Return [x, y] of the center of cell containing provided text 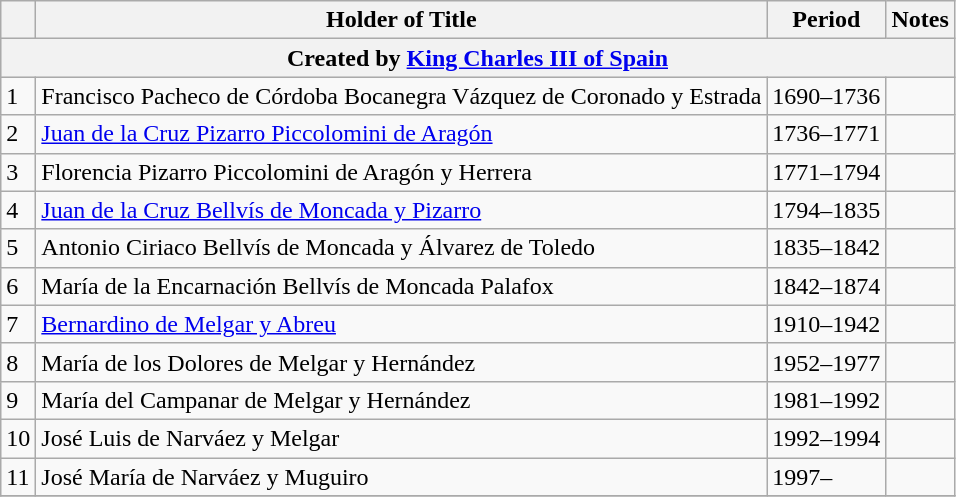
Period [826, 20]
María de la Encarnación Bellvís de Moncada Palafox [402, 286]
Francisco Pacheco de Córdoba Bocanegra Vázquez de Coronado y Estrada [402, 96]
7 [18, 324]
Juan de la Cruz Bellvís de Moncada y Pizarro [402, 210]
5 [18, 248]
1997– [826, 477]
Notes [920, 20]
Created by King Charles III of Spain [478, 58]
1952–1977 [826, 362]
6 [18, 286]
9 [18, 400]
3 [18, 172]
1690–1736 [826, 96]
1981–1992 [826, 400]
1992–1994 [826, 438]
José María de Narváez y Muguiro [402, 477]
1 [18, 96]
11 [18, 477]
1771–1794 [826, 172]
Bernardino de Melgar y Abreu [402, 324]
1835–1842 [826, 248]
4 [18, 210]
Juan de la Cruz Pizarro Piccolomini de Aragón [402, 134]
Antonio Ciriaco Bellvís de Moncada y Álvarez de Toledo [402, 248]
María de los Dolores de Melgar y Hernández [402, 362]
2 [18, 134]
José Luis de Narváez y Melgar [402, 438]
1794–1835 [826, 210]
10 [18, 438]
María del Campanar de Melgar y Hernández [402, 400]
1910–1942 [826, 324]
Holder of Title [402, 20]
8 [18, 362]
1842–1874 [826, 286]
Florencia Pizarro Piccolomini de Aragón y Herrera [402, 172]
1736–1771 [826, 134]
